Return the [X, Y] coordinate for the center point of the cell that contains the specified text.  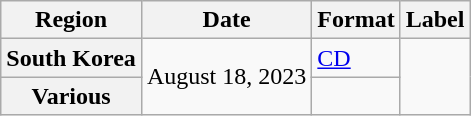
Region [72, 20]
August 18, 2023 [226, 77]
South Korea [72, 58]
Date [226, 20]
Label [435, 20]
CD [356, 58]
Format [356, 20]
Various [72, 96]
